Search for the cell housing the specified text and yield its [X, Y] center coordinate. 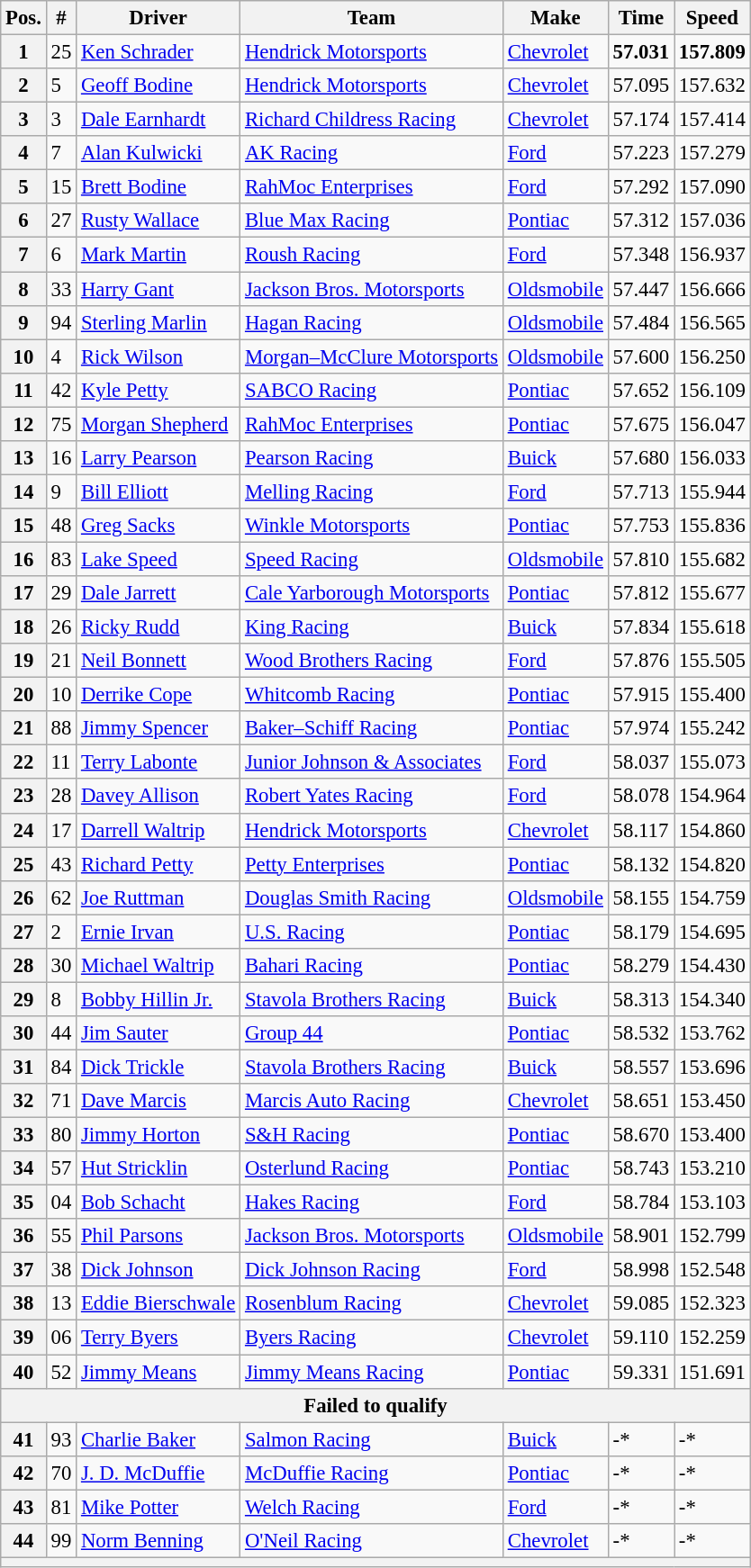
Norm Benning [158, 1541]
59.085 [641, 1304]
156.109 [713, 390]
06 [61, 1338]
154.964 [713, 797]
59.331 [641, 1372]
157.414 [713, 120]
Jimmy Means [158, 1372]
57.876 [641, 661]
McDuffie Racing [372, 1473]
Pearson Racing [372, 458]
58.743 [641, 1168]
Team [372, 18]
58.670 [641, 1135]
Osterlund Racing [372, 1168]
Blue Max Racing [372, 221]
20 [23, 695]
Junior Johnson & Associates [372, 762]
58.532 [641, 1033]
Ken Schrader [158, 52]
71 [61, 1101]
156.937 [713, 255]
King Racing [372, 627]
O'Neil Racing [372, 1541]
153.400 [713, 1135]
SABCO Racing [372, 390]
157.090 [713, 187]
156.250 [713, 356]
57.484 [641, 322]
70 [61, 1473]
58.179 [641, 932]
Whitcomb Racing [372, 695]
57.713 [641, 491]
Ernie Irvan [158, 932]
Melling Racing [372, 491]
Make [555, 18]
152.799 [713, 1236]
155.505 [713, 661]
Hakes Racing [372, 1203]
31 [23, 1067]
157.632 [713, 86]
Salmon Racing [372, 1439]
153.762 [713, 1033]
Roush Racing [372, 255]
57.675 [641, 424]
S&H Racing [372, 1135]
153.210 [713, 1168]
Time [641, 18]
152.323 [713, 1304]
155.073 [713, 762]
57.095 [641, 86]
36 [23, 1236]
Darrell Waltrip [158, 830]
58.784 [641, 1203]
154.340 [713, 999]
154.820 [713, 864]
157.809 [713, 52]
Ricky Rudd [158, 627]
Larry Pearson [158, 458]
Jimmy Means Racing [372, 1372]
Cale Yarborough Motorsports [372, 593]
Failed to qualify [375, 1405]
155.836 [713, 526]
Welch Racing [372, 1507]
Morgan–McClure Motorsports [372, 356]
Speed Racing [372, 559]
58.557 [641, 1067]
Terry Byers [158, 1338]
153.450 [713, 1101]
Alan Kulwicki [158, 153]
Robert Yates Racing [372, 797]
154.759 [713, 897]
153.696 [713, 1067]
Mark Martin [158, 255]
Phil Parsons [158, 1236]
U.S. Racing [372, 932]
34 [23, 1168]
Jimmy Spencer [158, 728]
12 [23, 424]
57.292 [641, 187]
58.078 [641, 797]
Dick Johnson Racing [372, 1270]
J. D. McDuffie [158, 1473]
58.651 [641, 1101]
35 [23, 1203]
57.223 [641, 153]
Richard Petty [158, 864]
Michael Waltrip [158, 966]
58.901 [641, 1236]
24 [23, 830]
Rosenblum Racing [372, 1304]
Jim Sauter [158, 1033]
Byers Racing [372, 1338]
41 [23, 1439]
Kyle Petty [158, 390]
Group 44 [372, 1033]
152.548 [713, 1270]
57.680 [641, 458]
Derrike Cope [158, 695]
154.695 [713, 932]
18 [23, 627]
156.666 [713, 289]
Bahari Racing [372, 966]
# [61, 18]
Hagan Racing [372, 322]
93 [61, 1439]
55 [61, 1236]
Charlie Baker [158, 1439]
57.447 [641, 289]
57.348 [641, 255]
Petty Enterprises [372, 864]
Harry Gant [158, 289]
Brett Bodine [158, 187]
153.103 [713, 1203]
Driver [158, 18]
Morgan Shepherd [158, 424]
Bob Schacht [158, 1203]
83 [61, 559]
Richard Childress Racing [372, 120]
157.279 [713, 153]
39 [23, 1338]
58.155 [641, 897]
155.618 [713, 627]
57.810 [641, 559]
155.944 [713, 491]
88 [61, 728]
Dick Trickle [158, 1067]
62 [61, 897]
Bill Elliott [158, 491]
Mike Potter [158, 1507]
Wood Brothers Racing [372, 661]
58.998 [641, 1270]
Dave Marcis [158, 1101]
Winkle Motorsports [372, 526]
40 [23, 1372]
152.259 [713, 1338]
57.812 [641, 593]
58.313 [641, 999]
22 [23, 762]
59.110 [641, 1338]
Sterling Marlin [158, 322]
Lake Speed [158, 559]
94 [61, 322]
156.033 [713, 458]
58.279 [641, 966]
Dale Earnhardt [158, 120]
37 [23, 1270]
155.682 [713, 559]
Dale Jarrett [158, 593]
Neil Bonnett [158, 661]
155.677 [713, 593]
99 [61, 1541]
156.565 [713, 322]
80 [61, 1135]
57.600 [641, 356]
Dick Johnson [158, 1270]
Marcis Auto Racing [372, 1101]
32 [23, 1101]
57.834 [641, 627]
57 [61, 1168]
Bobby Hillin Jr. [158, 999]
14 [23, 491]
48 [61, 526]
Douglas Smith Racing [372, 897]
AK Racing [372, 153]
154.860 [713, 830]
157.036 [713, 221]
57.753 [641, 526]
155.242 [713, 728]
58.117 [641, 830]
154.430 [713, 966]
57.174 [641, 120]
155.400 [713, 695]
Davey Allison [158, 797]
57.915 [641, 695]
151.691 [713, 1372]
57.974 [641, 728]
Jimmy Horton [158, 1135]
23 [23, 797]
Hut Stricklin [158, 1168]
84 [61, 1067]
57.652 [641, 390]
57.312 [641, 221]
Terry Labonte [158, 762]
19 [23, 661]
Rusty Wallace [158, 221]
156.047 [713, 424]
81 [61, 1507]
Greg Sacks [158, 526]
75 [61, 424]
58.037 [641, 762]
Speed [713, 18]
52 [61, 1372]
04 [61, 1203]
Joe Ruttman [158, 897]
57.031 [641, 52]
Pos. [23, 18]
58.132 [641, 864]
1 [23, 52]
Rick Wilson [158, 356]
Geoff Bodine [158, 86]
Eddie Bierschwale [158, 1304]
Baker–Schiff Racing [372, 728]
